Scan for the cell matching the given text and deliver its [x, y] coordinate at center. 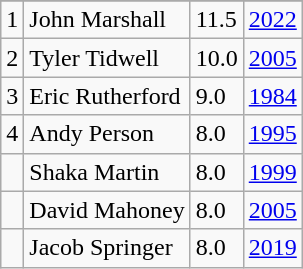
Jacob Springer [107, 248]
1984 [272, 96]
David Mahoney [107, 210]
1995 [272, 134]
Tyler Tidwell [107, 58]
9.0 [216, 96]
Shaka Martin [107, 172]
1999 [272, 172]
2 [12, 58]
John Marshall [107, 20]
2019 [272, 248]
10.0 [216, 58]
Andy Person [107, 134]
4 [12, 134]
11.5 [216, 20]
3 [12, 96]
2022 [272, 20]
Eric Rutherford [107, 96]
1 [12, 20]
